Extract the (x, y) coordinate from the center of the cell holding the provided text.  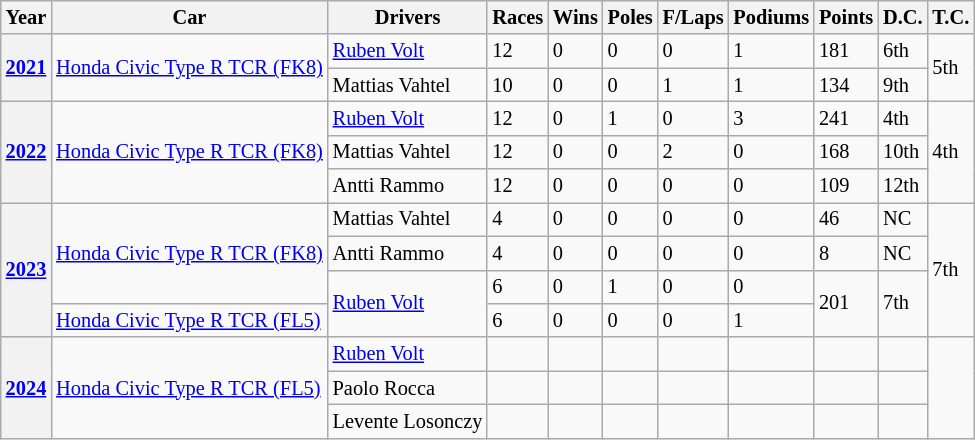
Drivers (408, 17)
2023 (26, 270)
9th (902, 85)
12th (902, 186)
Points (846, 17)
Races (518, 17)
181 (846, 51)
T.C. (950, 17)
109 (846, 186)
Wins (576, 17)
2024 (26, 388)
5th (950, 68)
241 (846, 118)
8 (846, 253)
Podiums (771, 17)
Levente Losonczy (408, 421)
10th (902, 152)
168 (846, 152)
46 (846, 219)
Paolo Rocca (408, 388)
3 (771, 118)
134 (846, 85)
F/Laps (694, 17)
2 (694, 152)
2022 (26, 152)
Poles (630, 17)
201 (846, 304)
6th (902, 51)
Car (190, 17)
Year (26, 17)
10 (518, 85)
2021 (26, 68)
D.C. (902, 17)
